Search for the cell housing the specified text and yield its (x, y) center coordinate. 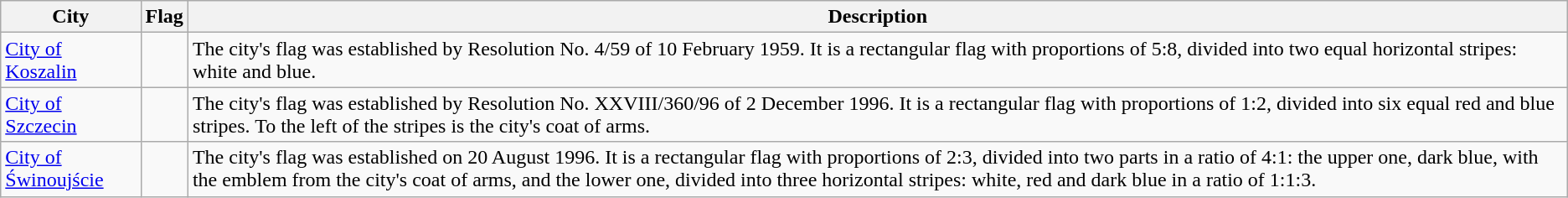
City (70, 17)
City of Szczecin (70, 114)
City of Koszalin (70, 60)
City of Świnoujście (70, 169)
Description (878, 17)
Flag (164, 17)
